From the cell containing the given text, extract its center point as [x, y] coordinate. 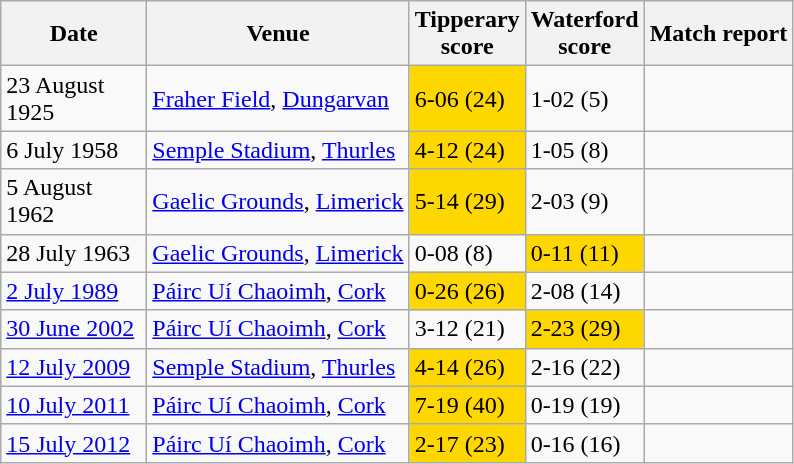
15 July 2012 [74, 443]
5 August 1962 [74, 202]
5-14 (29) [467, 202]
Tipperary score [467, 34]
10 July 2011 [74, 405]
6 July 1958 [74, 150]
0-26 (26) [467, 291]
Date [74, 34]
Venue [278, 34]
2-08 (14) [584, 291]
1-02 (5) [584, 98]
12 July 2009 [74, 367]
Fraher Field, Dungarvan [278, 98]
0-19 (19) [584, 405]
30 June 2002 [74, 329]
2-17 (23) [467, 443]
0-11 (11) [584, 253]
Waterford score [584, 34]
4-12 (24) [467, 150]
4-14 (26) [467, 367]
0-16 (16) [584, 443]
2-16 (22) [584, 367]
6-06 (24) [467, 98]
28 July 1963 [74, 253]
2 July 1989 [74, 291]
7-19 (40) [467, 405]
2-03 (9) [584, 202]
Match report [718, 34]
1-05 (8) [584, 150]
23 August 1925 [74, 98]
3-12 (21) [467, 329]
0-08 (8) [467, 253]
2-23 (29) [584, 329]
